Extract the (x, y) coordinate from the center of the cell holding the provided text.  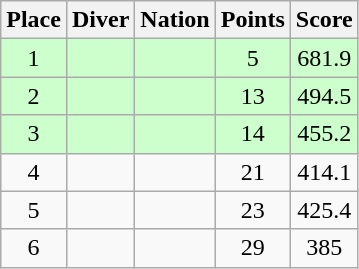
23 (252, 210)
29 (252, 248)
Nation (175, 20)
21 (252, 172)
Points (252, 20)
1 (34, 58)
Score (324, 20)
425.4 (324, 210)
3 (34, 134)
681.9 (324, 58)
455.2 (324, 134)
6 (34, 248)
14 (252, 134)
4 (34, 172)
414.1 (324, 172)
385 (324, 248)
2 (34, 96)
13 (252, 96)
494.5 (324, 96)
Place (34, 20)
Diver (100, 20)
